Return the [x, y] coordinate for the center point of the cell that contains the specified text.  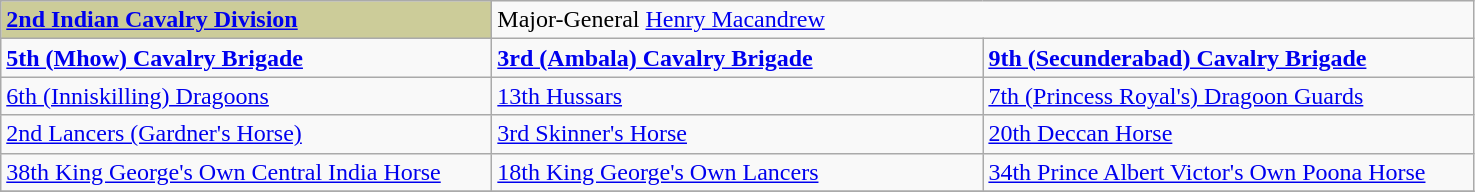
3rd (Ambala) Cavalry Brigade [738, 58]
6th (Inniskilling) Dragoons [246, 96]
34th Prince Albert Victor's Own Poona Horse [1228, 172]
5th (Mhow) Cavalry Brigade [246, 58]
13th Hussars [738, 96]
20th Deccan Horse [1228, 134]
3rd Skinner's Horse [738, 134]
2nd Lancers (Gardner's Horse) [246, 134]
Major-General Henry Macandrew [983, 20]
18th King George's Own Lancers [738, 172]
38th King George's Own Central India Horse [246, 172]
2nd Indian Cavalry Division [246, 20]
9th (Secunderabad) Cavalry Brigade [1228, 58]
7th (Princess Royal's) Dragoon Guards [1228, 96]
